Output the (x, y) coordinate of the center of the cell containing the given text.  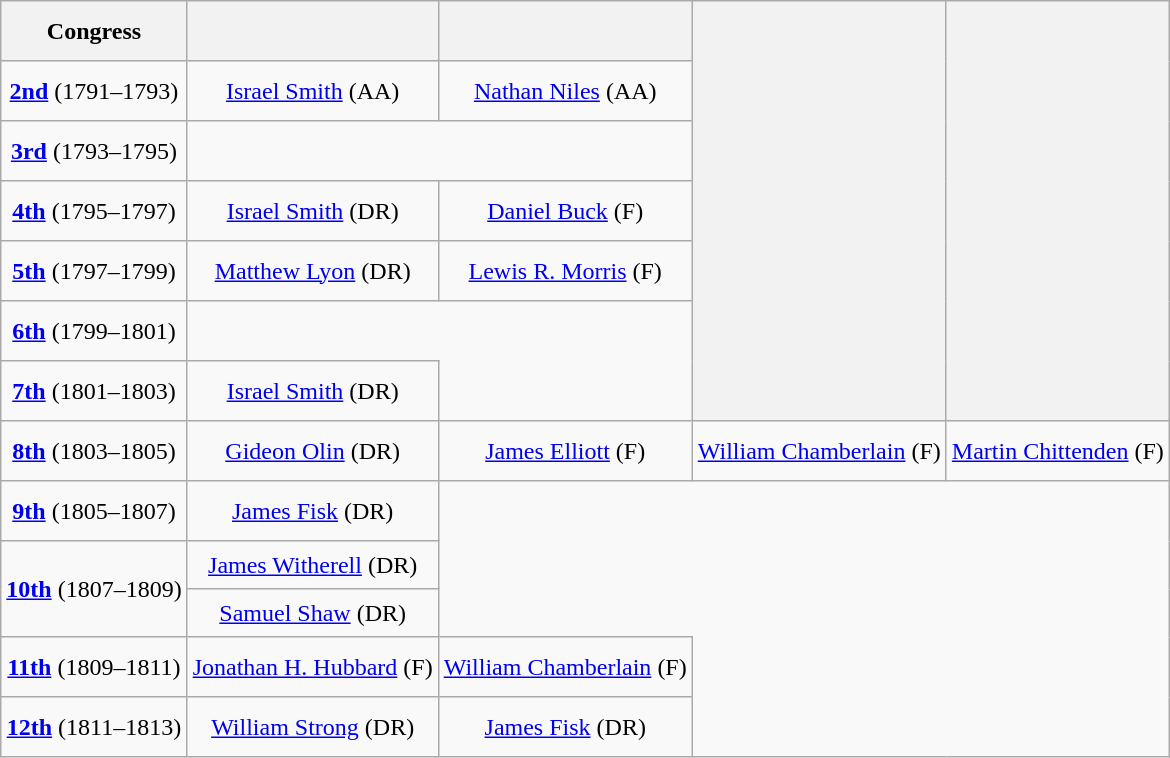
James Elliott (F) (565, 451)
3rd (1793–1795) (94, 151)
Daniel Buck (F) (565, 211)
Matthew Lyon (DR) (312, 271)
Lewis R. Morris (F) (565, 271)
12th (1811–1813) (94, 727)
5th (1797–1799) (94, 271)
James Witherell (DR) (312, 565)
William Strong (DR) (312, 727)
4th (1795–1797) (94, 211)
6th (1799–1801) (94, 331)
10th (1807–1809) (94, 589)
Nathan Niles (AA) (565, 91)
Congress (94, 31)
8th (1803–1805) (94, 451)
Samuel Shaw (DR) (312, 613)
Martin Chittenden (F) (1058, 451)
2nd (1791–1793) (94, 91)
11th (1809–1811) (94, 667)
Jonathan H. Hubbard (F) (312, 667)
9th (1805–1807) (94, 511)
7th (1801–1803) (94, 391)
Israel Smith (AA) (312, 91)
Gideon Olin (DR) (312, 451)
